Provide the (x, y) coordinate of the cell's center where the given text is located.  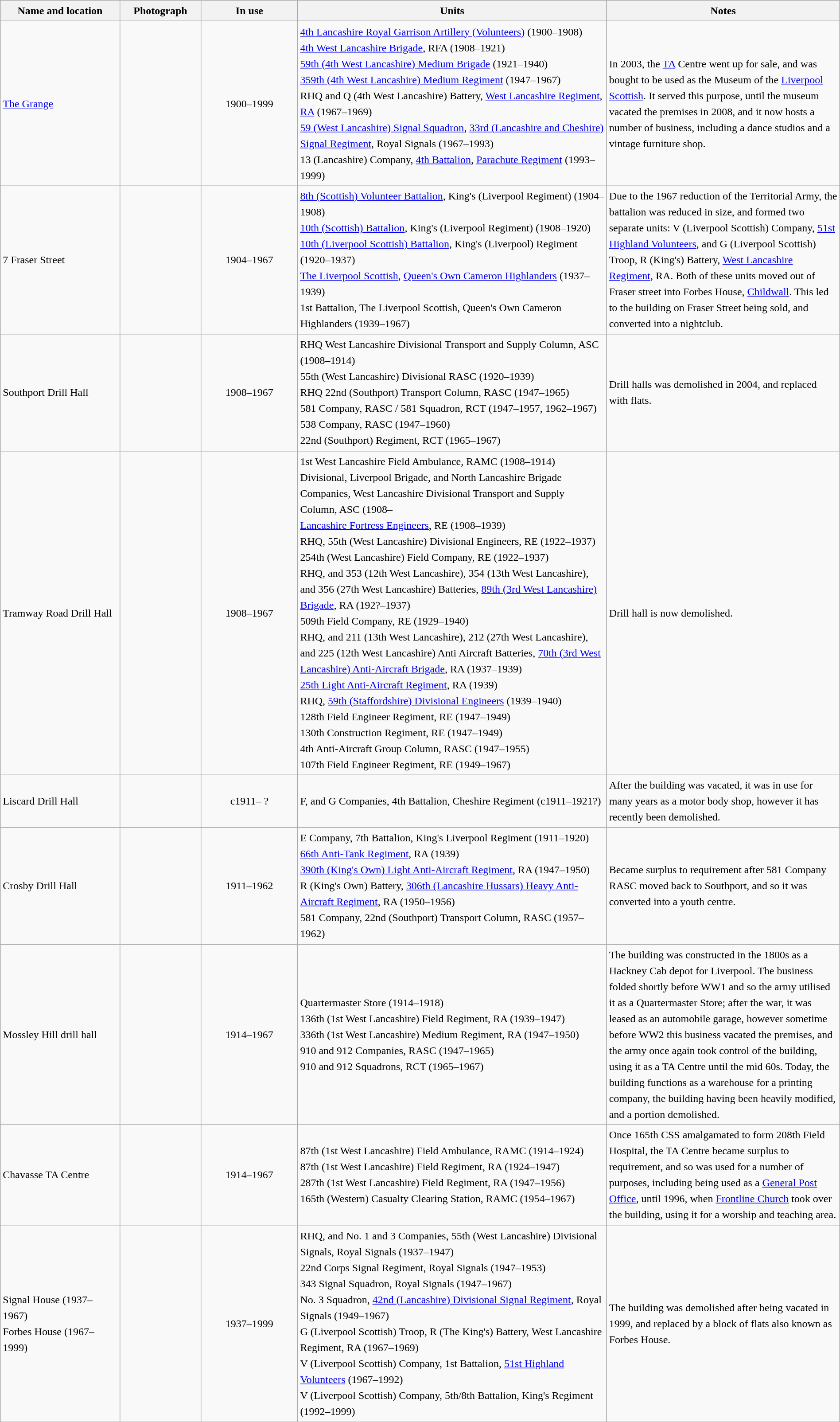
Chavasse TA Centre (60, 1175)
c1911– ? (249, 801)
The Grange (60, 104)
Signal House (1937–1967)Forbes House (1967–1999) (60, 1324)
Notes (723, 11)
1904–1967 (249, 260)
Liscard Drill Hall (60, 801)
Name and location (60, 11)
Units (452, 11)
After the building was vacated, it was in use for many years as a motor body shop, however it has recently been demolished. (723, 801)
7 Fraser Street (60, 260)
In use (249, 11)
Drill halls was demolished in 2004, and replaced with flats. (723, 393)
Mossley Hill drill hall (60, 1035)
1911–1962 (249, 886)
F, and G Companies, 4th Battalion, Cheshire Regiment (c1911–1921?) (452, 801)
Drill hall is now demolished. (723, 613)
1937–1999 (249, 1324)
1900–1999 (249, 104)
Tramway Road Drill Hall (60, 613)
Southport Drill Hall (60, 393)
The building was demolished after being vacated in 1999, and replaced by a block of flats also known as Forbes House. (723, 1324)
Photograph (160, 11)
Crosby Drill Hall (60, 886)
Became surplus to requirement after 581 Company RASC moved back to Southport, and so it was converted into a youth centre. (723, 886)
